Determine the (X, Y) coordinate at the center of the cell enclosing the given text.  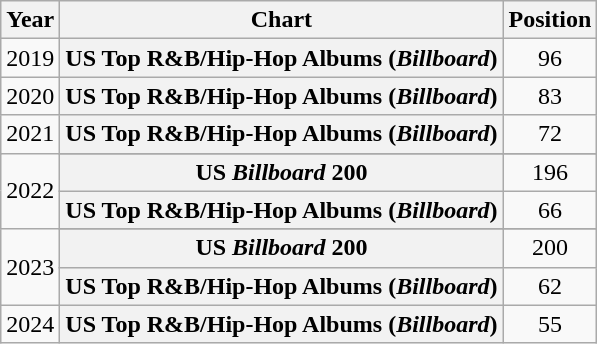
2019 (30, 58)
2024 (30, 324)
55 (550, 324)
2023 (30, 267)
196 (550, 172)
96 (550, 58)
2022 (30, 191)
Year (30, 20)
Chart (282, 20)
83 (550, 96)
62 (550, 286)
66 (550, 210)
200 (550, 248)
2021 (30, 134)
2020 (30, 96)
Position (550, 20)
72 (550, 134)
